For the text-containing cell, return its midpoint in (x, y) coordinate format. 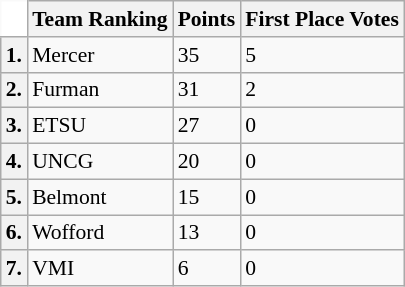
Team Ranking (100, 19)
First Place Votes (322, 19)
2 (322, 90)
3. (14, 126)
UNCG (100, 162)
7. (14, 269)
ETSU (100, 126)
VMI (100, 269)
Belmont (100, 197)
20 (207, 162)
5. (14, 197)
31 (207, 90)
5 (322, 55)
27 (207, 126)
13 (207, 233)
Points (207, 19)
1. (14, 55)
6. (14, 233)
4. (14, 162)
Furman (100, 90)
6 (207, 269)
Mercer (100, 55)
35 (207, 55)
15 (207, 197)
2. (14, 90)
Wofford (100, 233)
